Scan for the cell matching the given text and deliver its [X, Y] coordinate at center. 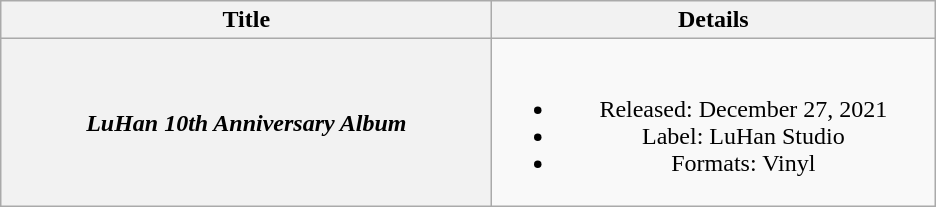
Details [714, 20]
LuHan 10th Anniversary Album [246, 122]
Released: December 27, 2021Label: LuHan StudioFormats: Vinyl [714, 122]
Title [246, 20]
